Provide the (X, Y) coordinate of the cell's center where the given text is located.  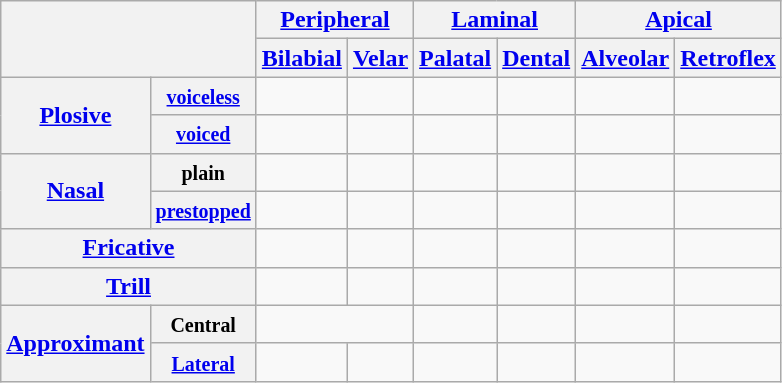
Central (203, 324)
plain (203, 172)
Trill (129, 286)
voiced (203, 134)
Laminal (495, 20)
Palatal (456, 58)
Alveolar (626, 58)
Plosive (76, 115)
Peripheral (334, 20)
voiceless (203, 96)
prestopped (203, 210)
Lateral (203, 362)
Apical (679, 20)
Bilabial (302, 58)
Fricative (129, 248)
Approximant (76, 343)
Retroflex (728, 58)
Nasal (76, 191)
Dental (536, 58)
Velar (380, 58)
